Determine the (x, y) coordinate at the center of the cell enclosing the given text.  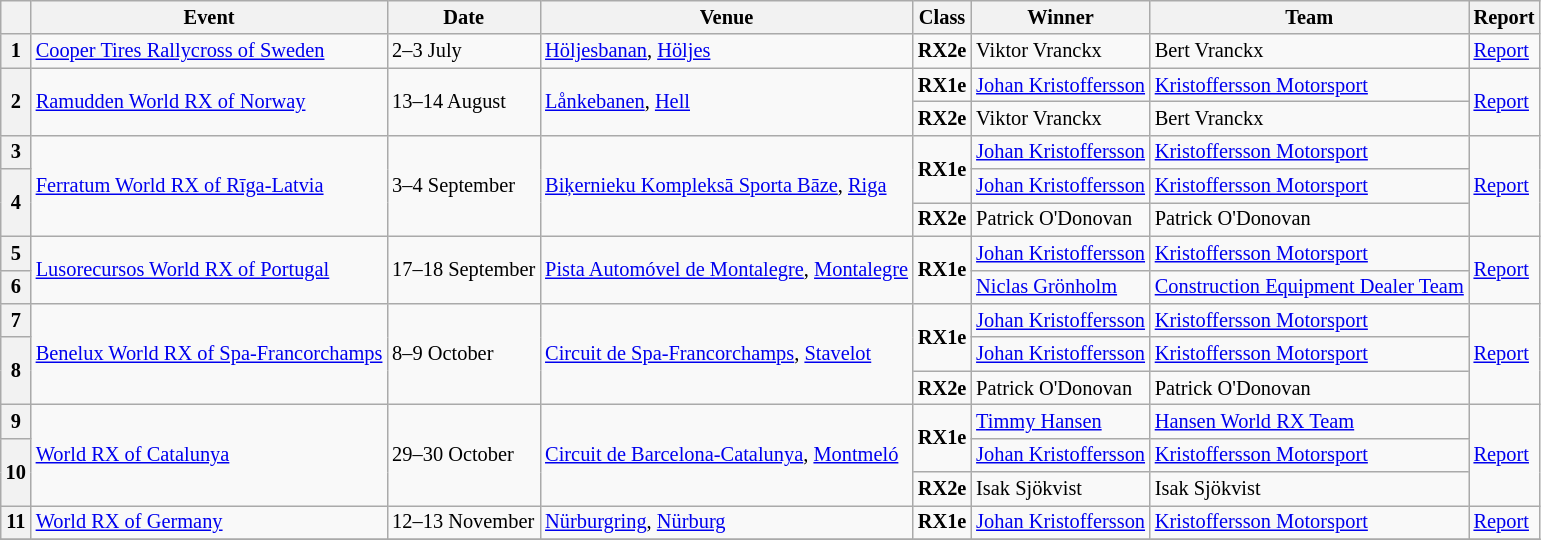
Nürburgring, Nürburg (726, 522)
Timmy Hansen (1060, 421)
9 (16, 421)
Event (209, 17)
12–13 November (464, 522)
Cooper Tires Rallycross of Sweden (209, 51)
Ramudden World RX of Norway (209, 102)
Class (942, 17)
Pista Automóvel de Montalegre, Montalegre (726, 270)
Ferratum World RX of Rīga-Latvia (209, 186)
Winner (1060, 17)
1 (16, 51)
Höljesbanan, Höljes (726, 51)
Hansen World RX Team (1310, 421)
Date (464, 17)
2–3 July (464, 51)
Construction Equipment Dealer Team (1310, 287)
13–14 August (464, 102)
Niclas Grönholm (1060, 287)
2 (16, 102)
Benelux World RX of Spa-Francorchamps (209, 354)
17–18 September (464, 270)
World RX of Germany (209, 522)
7 (16, 320)
29–30 October (464, 454)
Biķernieku Kompleksā Sporta Bāze, Riga (726, 186)
3–4 September (464, 186)
Circuit de Barcelona-Catalunya, Montmeló (726, 454)
Lusorecursos World RX of Portugal (209, 270)
Venue (726, 17)
8 (16, 370)
6 (16, 287)
3 (16, 152)
10 (16, 472)
8–9 October (464, 354)
Circuit de Spa-Francorchamps, Stavelot (726, 354)
Team (1310, 17)
5 (16, 253)
World RX of Catalunya (209, 454)
Lånkebanen, Hell (726, 102)
4 (16, 202)
11 (16, 522)
